Find where the given text appears and provide that cell's center as [X, Y] coordinate. 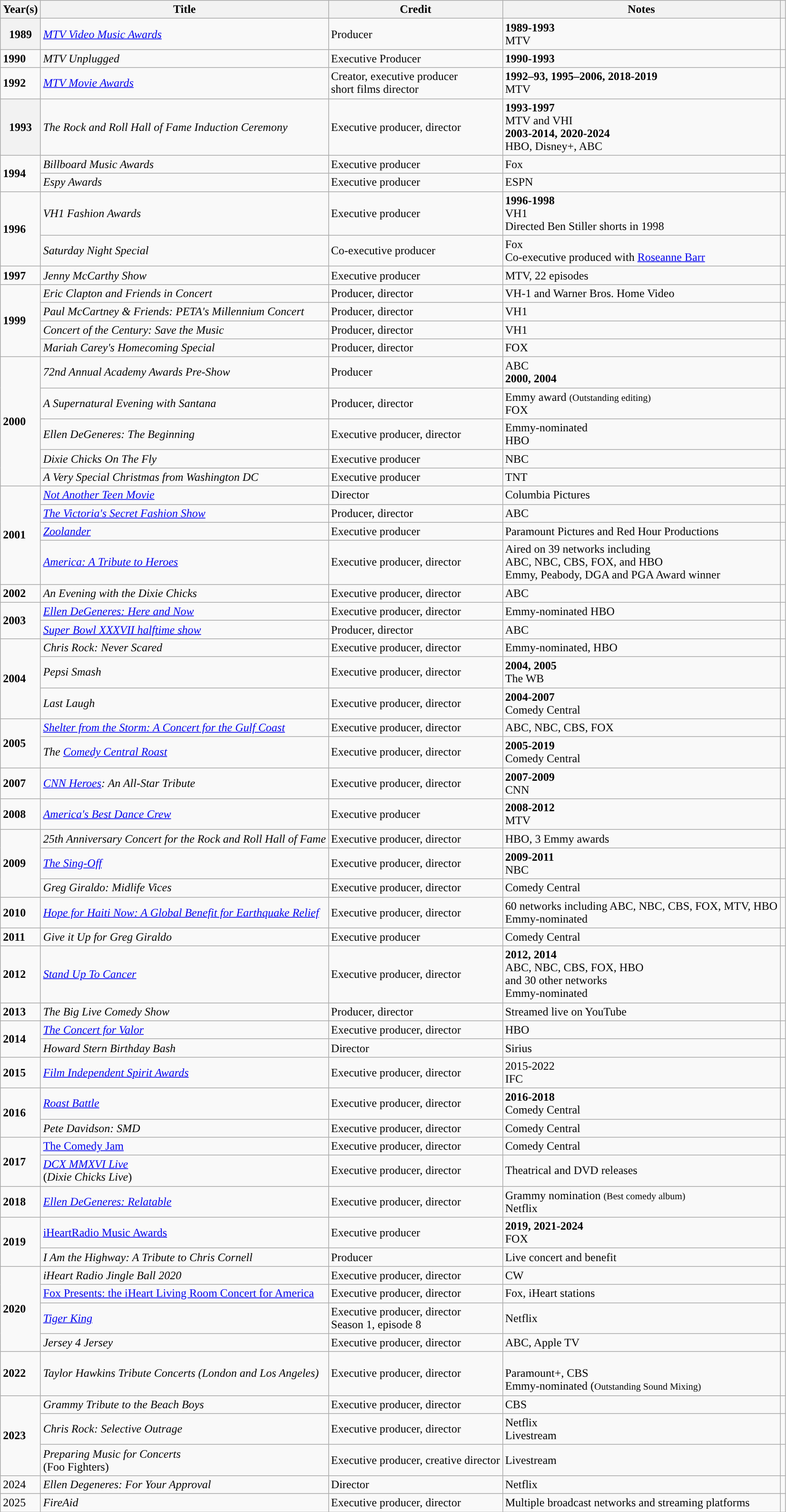
2014 [20, 1039]
2019, 2021-2024FOX [641, 1233]
2000 [20, 422]
A Very Special Christmas from Washington DC [185, 477]
2004-2007Comedy Central [641, 703]
HBO [641, 1030]
FoxCo-executive produced with Roseanne Barr [641, 250]
I Am the Highway: A Tribute to Chris Cornell [185, 1257]
Paramount Pictures and Red Hour Productions [641, 531]
Credit [415, 10]
FireAid [185, 1502]
Jenny McCarthy Show [185, 275]
ABC, Apple TV [641, 1343]
1996 [20, 229]
VH-1 and Warner Bros. Home Video [641, 293]
1993 [20, 127]
2008 [20, 814]
CW [641, 1275]
1990 [20, 59]
2016-2018Comedy Central [641, 1104]
72nd Annual Academy Awards Pre-Show [185, 372]
Give it Up for Greg Giraldo [185, 937]
Title [185, 10]
2004, 2005 The WB [641, 672]
Creator, executive producer short films director [415, 83]
TNT [641, 477]
Pete Davidson: SMD [185, 1128]
Notes [641, 10]
Aired on 39 networks including ABC, NBC, CBS, FOX, and HBO Emmy, Peabody, DGA and PGA Award winner [641, 562]
Fox [641, 164]
The Victoria's Secret Fashion Show [185, 513]
ABC2000, 2004 [641, 372]
1992 [20, 83]
Streamed live on YouTube [641, 1012]
Dixie Chicks On The Fly [185, 459]
Eric Clapton and Friends in Concert [185, 293]
Billboard Music Awards [185, 164]
Pepsi Smash [185, 672]
Shelter from the Storm: A Concert for the Gulf Coast [185, 728]
2020 [20, 1309]
2007-2009CNN [641, 784]
Emmy-nominated, HBO [641, 647]
2017 [20, 1162]
1999 [20, 320]
Chris Rock: Never Scared [185, 647]
2010 [20, 912]
1992–93, 1995–2006, 2018-2019 MTV [641, 83]
The Concert for Valor [185, 1030]
Livestream [641, 1460]
MTV, 22 episodes [641, 275]
25th Anniversary Concert for the Rock and Roll Hall of Fame [185, 839]
Theatrical and DVD releases [641, 1171]
Saturday Night Special [185, 250]
iHeartRadio Music Awards [185, 1233]
Executive producer, creative director [415, 1460]
MTV Movie Awards [185, 83]
2002 [20, 593]
2005-2019 Comedy Central [641, 752]
Not Another Teen Movie [185, 495]
2019 [20, 1242]
NBC [641, 459]
Tiger King [185, 1318]
1989 [20, 34]
The Comedy Central Roast [185, 752]
Fox, iHeart stations [641, 1293]
Grammy Tribute to the Beach Boys [185, 1404]
Multiple broadcast networks and streaming platforms [641, 1502]
1997 [20, 275]
2009 [20, 864]
Ellen DeGeneres: Relatable [185, 1202]
2022 [20, 1373]
Concert of the Century: Save the Music [185, 330]
1994 [20, 173]
2007 [20, 784]
Year(s) [20, 10]
Hope for Haiti Now: A Global Benefit for Earthquake Relief [185, 912]
HBO, 3 Emmy awards [641, 839]
ABC, NBC, CBS, FOX [641, 728]
60 networks including ABC, NBC, CBS, FOX, MTV, HBO Emmy-nominated [641, 912]
2011 [20, 937]
Last Laugh [185, 703]
CBS [641, 1404]
America: A Tribute to Heroes [185, 562]
2005 [20, 744]
Howard Stern Birthday Bash [185, 1048]
Zoolander [185, 531]
Taylor Hawkins Tribute Concerts (London and Los Angeles) [185, 1373]
Columbia Pictures [641, 495]
The Comedy Jam [185, 1146]
Fox Presents: the iHeart Living Room Concert for America [185, 1293]
CNN Heroes: An All-Star Tribute [185, 784]
Sirius [641, 1048]
Paramount+, CBS Emmy-nominated (Outstanding Sound Mixing) [641, 1373]
America's Best Dance Crew [185, 814]
2023 [20, 1435]
2016 [20, 1112]
2015-2022IFC [641, 1072]
Ellen Degeneres: For Your Approval [185, 1484]
Paul McCartney & Friends: PETA's Millennium Concert [185, 311]
FOX [641, 348]
An Evening with the Dixie Chicks [185, 593]
Jersey 4 Jersey [185, 1343]
1996-1998 VH1 Directed Ben Stiller shorts in 1998 [641, 213]
A Supernatural Evening with Santana [185, 404]
Preparing Music for Concerts (Foo Fighters) [185, 1460]
Mariah Carey's Homecoming Special [185, 348]
Espy Awards [185, 182]
ESPN [641, 182]
2004 [20, 678]
iHeart Radio Jingle Ball 2020 [185, 1275]
2025 [20, 1502]
Executive Producer [415, 59]
1993-1997 MTV and VHI 2003-2014, 2020-2024 HBO, Disney+, ABC [641, 127]
2024 [20, 1484]
2015 [20, 1072]
1990-1993 [641, 59]
Chris Rock: Selective Outrage [185, 1429]
2003 [20, 620]
The Rock and Roll Hall of Fame Induction Ceremony [185, 127]
VH1 Fashion Awards [185, 213]
DCX MMXVI Live (Dixie Chicks Live) [185, 1171]
Film Independent Spirit Awards [185, 1072]
2018 [20, 1202]
2012, 2014 ABC, NBC, CBS, FOX, HBO and 30 other networksEmmy-nominated [641, 974]
2001 [20, 535]
The Sing-Off [185, 864]
Co-executive producer [415, 250]
Netflix Livestream [641, 1429]
Executive producer, director Season 1, episode 8 [415, 1318]
Greg Giraldo: Midlife Vices [185, 888]
Roast Battle [185, 1104]
Grammy nomination (Best comedy album) Netflix [641, 1202]
Stand Up To Cancer [185, 974]
1989-1993 MTV [641, 34]
MTV Unplugged [185, 59]
Ellen DeGeneres: Here and Now [185, 611]
Ellen DeGeneres: The Beginning [185, 434]
Emmy award (Outstanding editing)FOX [641, 404]
2013 [20, 1012]
Live concert and benefit [641, 1257]
2009-2011 NBC [641, 864]
MTV Video Music Awards [185, 34]
The Big Live Comedy Show [185, 1012]
2008-2012MTV [641, 814]
Super Bowl XXXVII halftime show [185, 629]
2012 [20, 974]
